Identify which cell holds the provided text, then report its (x, y) central coordinate. 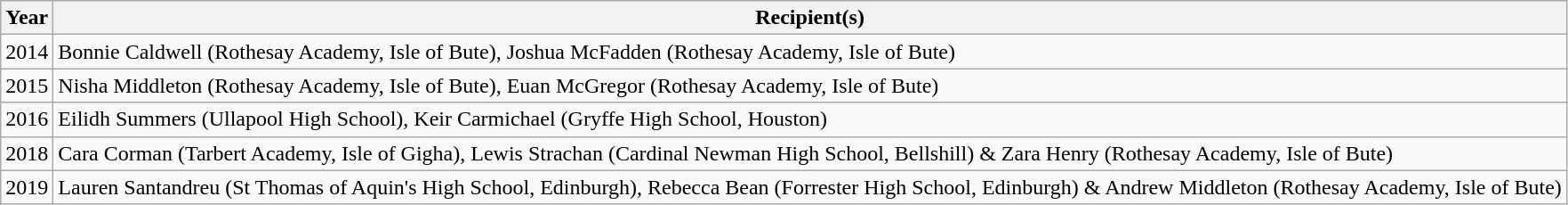
Recipient(s) (810, 18)
2018 (27, 153)
2016 (27, 119)
2014 (27, 52)
2015 (27, 86)
Cara Corman (Tarbert Academy, Isle of Gigha), Lewis Strachan (Cardinal Newman High School, Bellshill) & Zara Henry (Rothesay Academy, Isle of Bute) (810, 153)
Nisha Middleton (Rothesay Academy, Isle of Bute), Euan McGregor (Rothesay Academy, Isle of Bute) (810, 86)
Bonnie Caldwell (Rothesay Academy, Isle of Bute), Joshua McFadden (Rothesay Academy, Isle of Bute) (810, 52)
Eilidh Summers (Ullapool High School), Keir Carmichael (Gryffe High School, Houston) (810, 119)
2019 (27, 187)
Year (27, 18)
